Detect which cell encompasses the target text, then output its [x, y] center coordinate. 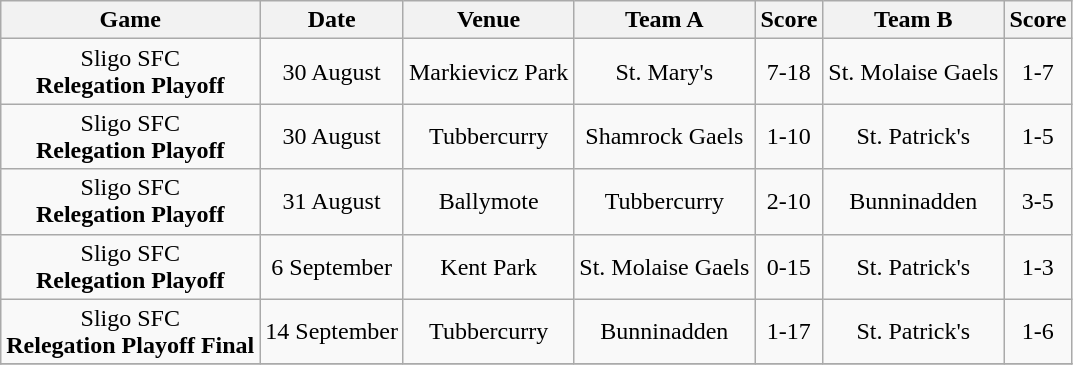
St. Mary's [664, 72]
Date [332, 20]
Kent Park [488, 266]
2-10 [789, 202]
1-17 [789, 332]
Team A [664, 20]
1-3 [1038, 266]
3-5 [1038, 202]
0-15 [789, 266]
Sligo SFCRelegation Playoff Final [130, 332]
1-7 [1038, 72]
31 August [332, 202]
Shamrock Gaels [664, 136]
Ballymote [488, 202]
Team B [914, 20]
Markievicz Park [488, 72]
1-5 [1038, 136]
1-10 [789, 136]
6 September [332, 266]
Venue [488, 20]
Game [130, 20]
7-18 [789, 72]
1-6 [1038, 332]
14 September [332, 332]
